Pinpoint the cell where the given text exists, returning its [X, Y] midpoint coordinate. 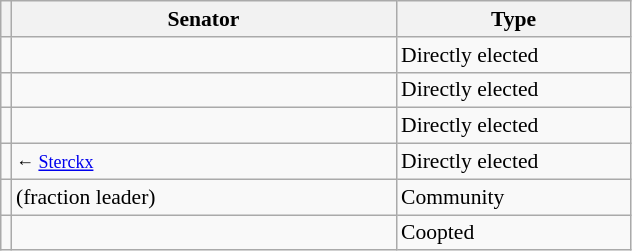
← Sterckx [204, 162]
Senator [204, 19]
Coopted [514, 233]
(fraction leader) [204, 197]
Type [514, 19]
Community [514, 197]
